Search for the cell housing the specified text and yield its [x, y] center coordinate. 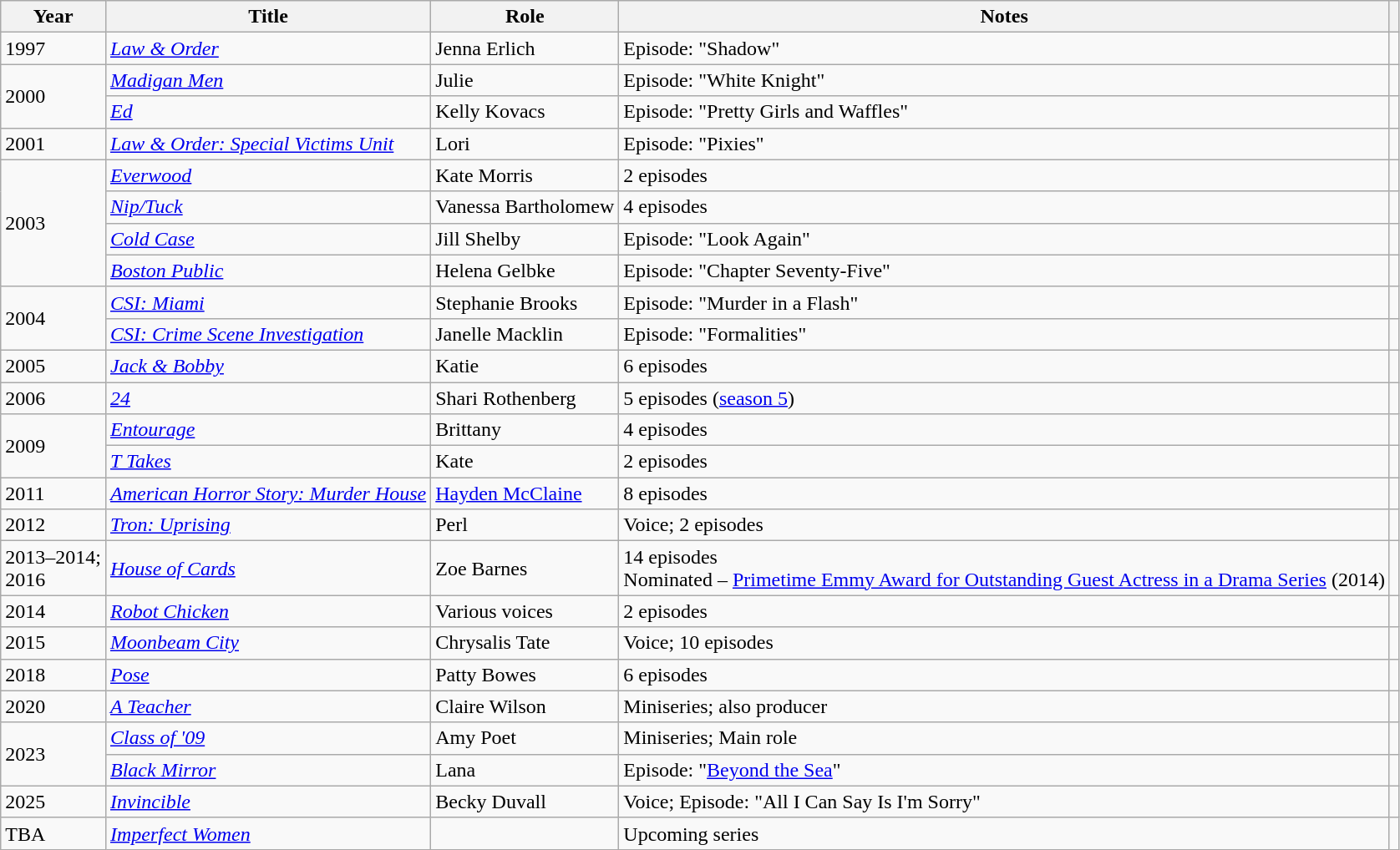
Perl [525, 525]
Chrysalis Tate [525, 643]
Kate Morris [525, 175]
Kelly Kovacs [525, 112]
Katie [525, 366]
2005 [53, 366]
2013–2014; 2016 [53, 568]
Madigan Men [267, 80]
T Takes [267, 462]
Various voices [525, 611]
2001 [53, 144]
Lori [525, 144]
Janelle Macklin [525, 334]
TBA [53, 833]
Kate [525, 462]
Role [525, 17]
2012 [53, 525]
Shari Rothenberg [525, 398]
Jill Shelby [525, 239]
24 [267, 398]
Voice; Episode: "All I Can Say Is I'm Sorry" [1004, 802]
2015 [53, 643]
Lana [525, 770]
2003 [53, 223]
Episode: "White Knight" [1004, 80]
Year [53, 17]
Episode: "Pixies" [1004, 144]
Imperfect Women [267, 833]
Patty Bowes [525, 675]
Jenna Erlich [525, 48]
Cold Case [267, 239]
5 episodes (season 5) [1004, 398]
Episode: "Chapter Seventy-Five" [1004, 271]
Jack & Bobby [267, 366]
Entourage [267, 430]
Nip/Tuck [267, 207]
Law & Order: Special Victims Unit [267, 144]
Voice; 2 episodes [1004, 525]
Law & Order [267, 48]
2011 [53, 493]
2004 [53, 318]
2014 [53, 611]
Robot Chicken [267, 611]
House of Cards [267, 568]
2006 [53, 398]
Becky Duvall [525, 802]
Black Mirror [267, 770]
Pose [267, 675]
2009 [53, 446]
1997 [53, 48]
Stephanie Brooks [525, 302]
A Teacher [267, 706]
Amy Poet [525, 738]
Julie [525, 80]
2025 [53, 802]
Brittany [525, 430]
Class of '09 [267, 738]
Vanessa Bartholomew [525, 207]
2020 [53, 706]
Claire Wilson [525, 706]
Voice; 10 episodes [1004, 643]
2018 [53, 675]
8 episodes [1004, 493]
Tron: Uprising [267, 525]
Miniseries; also producer [1004, 706]
Notes [1004, 17]
Everwood [267, 175]
Moonbeam City [267, 643]
CSI: Miami [267, 302]
Episode: "Pretty Girls and Waffles" [1004, 112]
Helena Gelbke [525, 271]
Invincible [267, 802]
14 episodesNominated – Primetime Emmy Award for Outstanding Guest Actress in a Drama Series (2014) [1004, 568]
Episode: "Beyond the Sea" [1004, 770]
Miniseries; Main role [1004, 738]
Upcoming series [1004, 833]
Title [267, 17]
Ed [267, 112]
Episode: "Murder in a Flash" [1004, 302]
Episode: "Formalities" [1004, 334]
Episode: "Look Again" [1004, 239]
Hayden McClaine [525, 493]
Zoe Barnes [525, 568]
2000 [53, 96]
Episode: "Shadow" [1004, 48]
American Horror Story: Murder House [267, 493]
2023 [53, 754]
Boston Public [267, 271]
CSI: Crime Scene Investigation [267, 334]
